Find where the given text appears and provide that cell's center as [X, Y] coordinate. 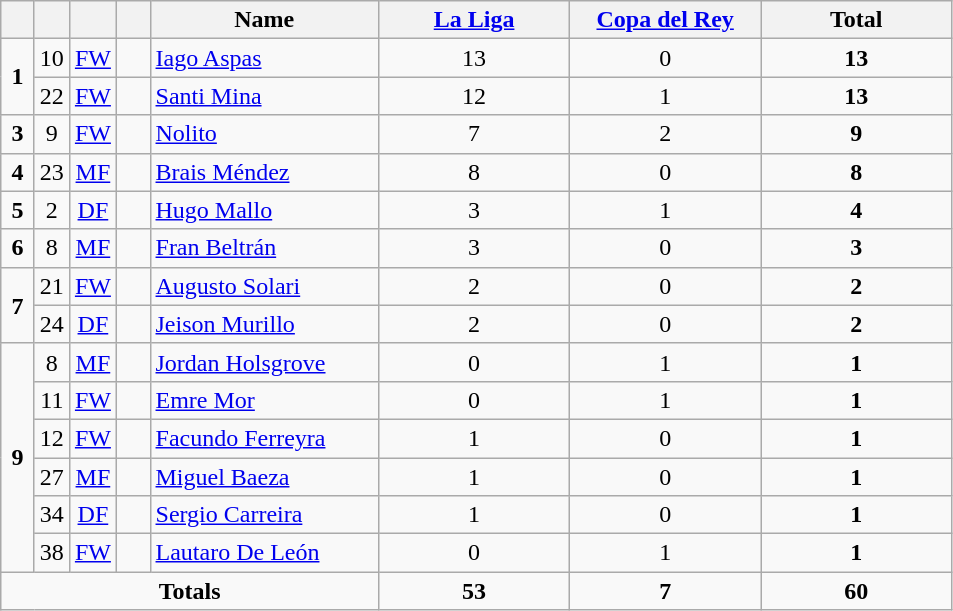
Copa del Rey [666, 20]
Facundo Ferreyra [264, 438]
24 [52, 324]
Lautaro De León [264, 553]
Fran Beltrán [264, 248]
Sergio Carreira [264, 515]
10 [52, 58]
Name [264, 20]
Total [856, 20]
5 [18, 210]
Brais Méndez [264, 172]
11 [52, 400]
22 [52, 96]
53 [474, 591]
Jeison Murillo [264, 324]
La Liga [474, 20]
Augusto Solari [264, 286]
38 [52, 553]
60 [856, 591]
34 [52, 515]
Jordan Holsgrove [264, 362]
Santi Mina [264, 96]
Nolito [264, 134]
Hugo Mallo [264, 210]
Miguel Baeza [264, 477]
Emre Mor [264, 400]
23 [52, 172]
27 [52, 477]
Iago Aspas [264, 58]
6 [18, 248]
21 [52, 286]
Totals [190, 591]
